Extract the [X, Y] coordinate from the center of the cell holding the provided text.  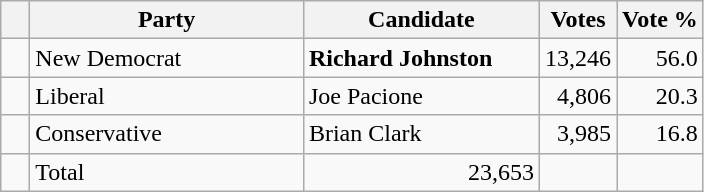
New Democrat [167, 58]
Richard Johnston [421, 58]
Liberal [167, 96]
Total [167, 172]
Candidate [421, 20]
Joe Pacione [421, 96]
23,653 [421, 172]
Conservative [167, 134]
20.3 [660, 96]
4,806 [578, 96]
13,246 [578, 58]
16.8 [660, 134]
56.0 [660, 58]
Brian Clark [421, 134]
3,985 [578, 134]
Party [167, 20]
Vote % [660, 20]
Votes [578, 20]
